Find where the given text appears and provide that cell's center as (X, Y) coordinate. 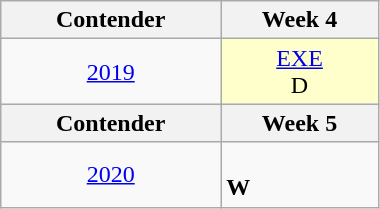
Week 5 (300, 123)
2019 (111, 72)
EXED (300, 72)
2020 (111, 174)
Week 4 (300, 20)
W (300, 174)
